Provide the (x, y) coordinate of the cell's center where the given text is located.  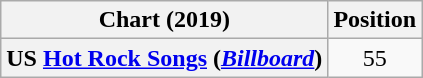
55 (375, 58)
Position (375, 20)
US Hot Rock Songs (Billboard) (164, 58)
Chart (2019) (164, 20)
